Return the (X, Y) coordinate for the center point of the cell that contains the specified text.  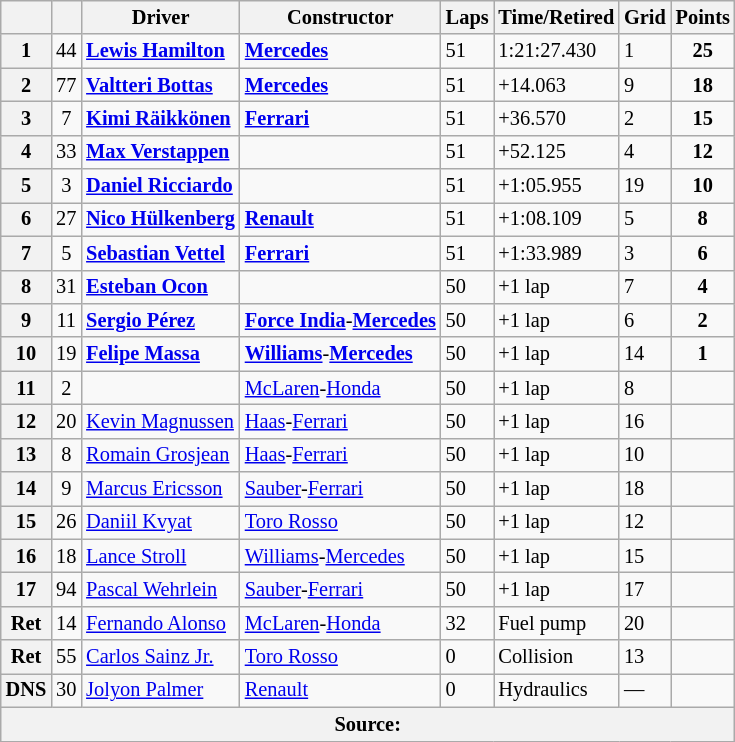
+1:08.109 (557, 219)
Fernando Alonso (160, 623)
Lance Stroll (160, 556)
+52.125 (557, 152)
77 (66, 85)
Laps (468, 17)
Collision (557, 657)
Daniil Kvyat (160, 522)
Pascal Wehrlein (160, 589)
+14.063 (557, 85)
Grid (645, 17)
31 (66, 287)
+36.570 (557, 118)
Sergio Pérez (160, 320)
44 (66, 51)
55 (66, 657)
Max Verstappen (160, 152)
DNS (26, 690)
30 (66, 690)
Force India-Mercedes (340, 320)
Jolyon Palmer (160, 690)
26 (66, 522)
Fuel pump (557, 623)
— (645, 690)
Valtteri Bottas (160, 85)
33 (66, 152)
25 (703, 51)
Points (703, 17)
Esteban Ocon (160, 287)
27 (66, 219)
Kevin Magnussen (160, 421)
Daniel Ricciardo (160, 186)
Carlos Sainz Jr. (160, 657)
Romain Grosjean (160, 455)
Driver (160, 17)
Time/Retired (557, 17)
32 (468, 623)
Sebastian Vettel (160, 253)
Kimi Räikkönen (160, 118)
1:21:27.430 (557, 51)
Source: (368, 724)
Marcus Ericsson (160, 489)
Lewis Hamilton (160, 51)
Felipe Massa (160, 354)
Hydraulics (557, 690)
Constructor (340, 17)
94 (66, 589)
+1:05.955 (557, 186)
+1:33.989 (557, 253)
Nico Hülkenberg (160, 219)
